Pinpoint the cell where the given text exists, returning its (x, y) midpoint coordinate. 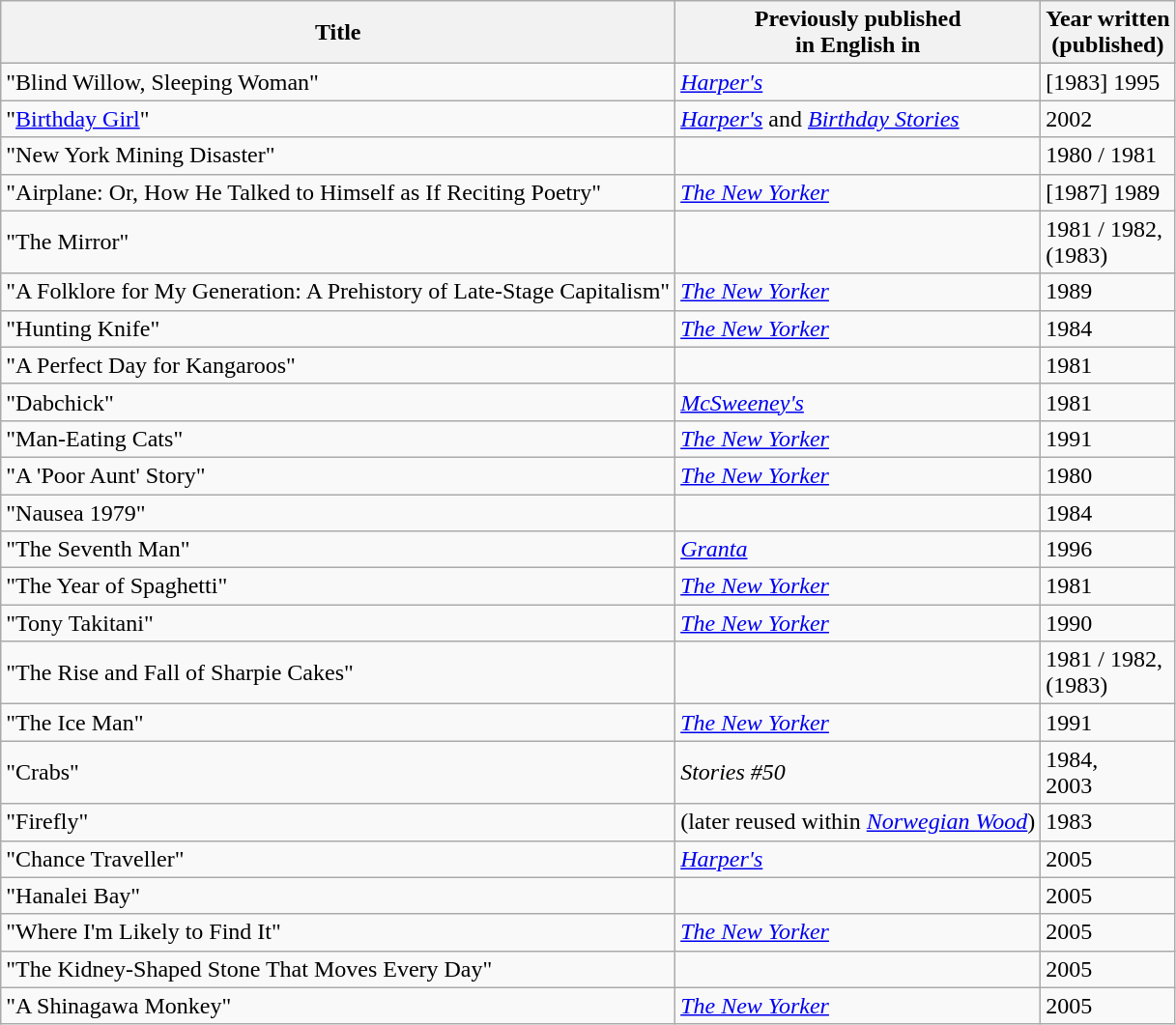
Previously publishedin English in (858, 33)
[1983] 1995 (1107, 82)
"Airplane: Or, How He Talked to Himself as If Reciting Poetry" (338, 192)
"The Kidney-Shaped Stone That Moves Every Day" (338, 969)
"Nausea 1979" (338, 513)
[1987] 1989 (1107, 192)
1983 (1107, 822)
"Crabs" (338, 773)
1980 / 1981 (1107, 156)
"The Year of Spaghetti" (338, 586)
"The Ice Man" (338, 723)
"Hunting Knife" (338, 328)
"The Rise and Fall of Sharpie Cakes" (338, 672)
Stories #50 (858, 773)
1996 (1107, 550)
(later reused within Norwegian Wood) (858, 822)
"A Perfect Day for Kangaroos" (338, 365)
Harper's and Birthday Stories (858, 119)
"A Shinagawa Monkey" (338, 1006)
"The Mirror" (338, 242)
McSweeney's (858, 402)
Title (338, 33)
"Tony Takitani" (338, 623)
"Hanalei Bay" (338, 896)
"The Seventh Man" (338, 550)
"Dabchick" (338, 402)
1990 (1107, 623)
"Man-Eating Cats" (338, 439)
1980 (1107, 475)
1984,2003 (1107, 773)
"Where I'm Likely to Find It" (338, 932)
"A 'Poor Aunt' Story" (338, 475)
1989 (1107, 292)
Year written(published) (1107, 33)
"New York Mining Disaster" (338, 156)
"Chance Traveller" (338, 859)
"Blind Willow, Sleeping Woman" (338, 82)
"A Folklore for My Generation: A Prehistory of Late-Stage Capitalism" (338, 292)
Granta (858, 550)
2002 (1107, 119)
"Birthday Girl" (338, 119)
"Firefly" (338, 822)
